Locate the cell with the specified text and output its (X, Y) center coordinate. 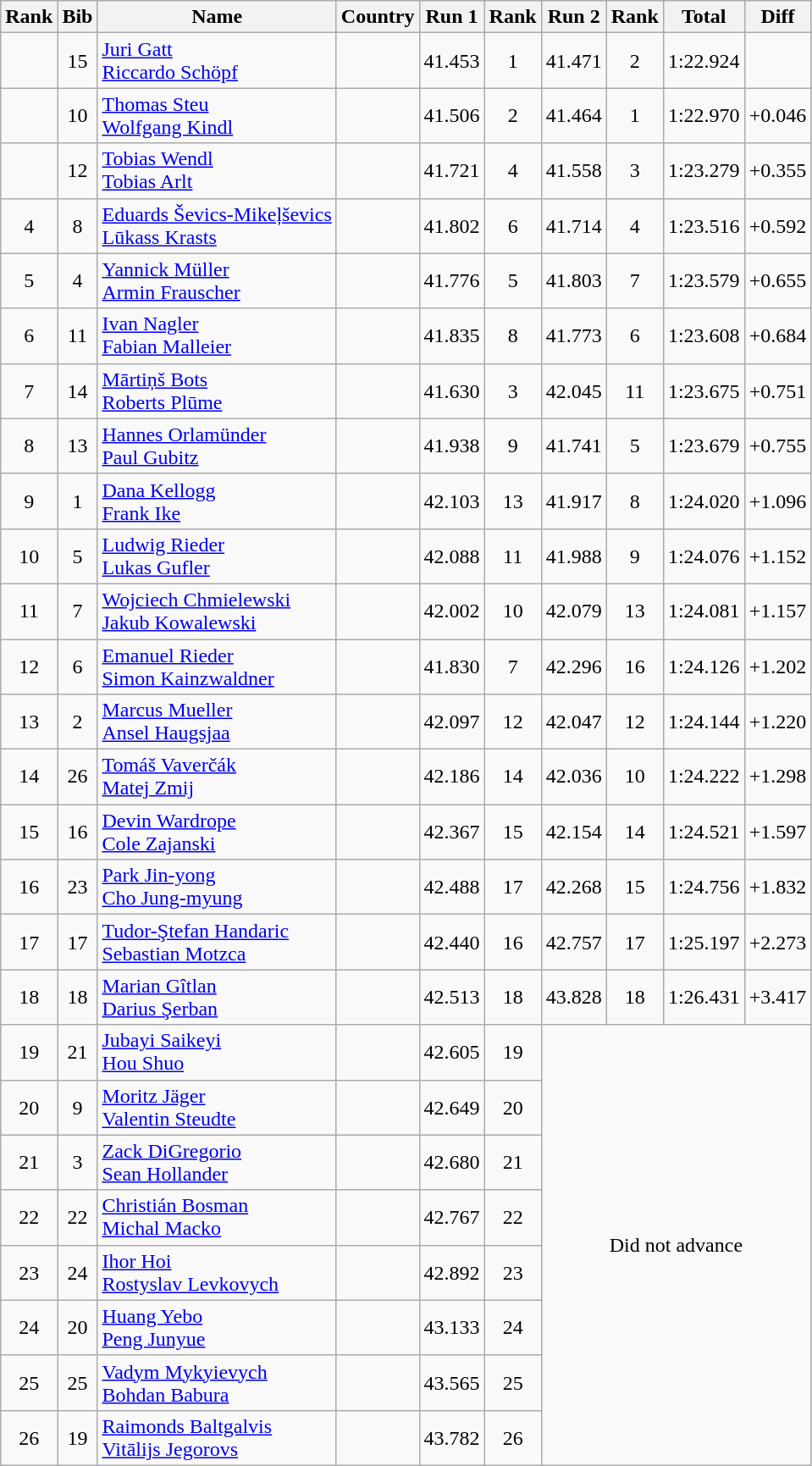
+0.755 (777, 445)
41.721 (452, 171)
1:26.431 (704, 998)
1:25.197 (704, 942)
Name (217, 17)
Park Jin-yongCho Jung-myung (217, 888)
42.367 (452, 832)
+1.220 (777, 722)
Dana KelloggFrank Ike (217, 501)
41.803 (574, 281)
42.079 (574, 611)
43.828 (574, 998)
Ivan NaglerFabian Malleier (217, 335)
42.488 (452, 888)
41.802 (452, 225)
41.471 (574, 61)
1:24.144 (704, 722)
+0.655 (777, 281)
Yannick MüllerArmin Frauscher (217, 281)
Huang YeboPeng Junyue (217, 1328)
Did not advance (676, 1245)
41.938 (452, 445)
41.453 (452, 61)
42.002 (452, 611)
Ludwig RiederLukas Gufler (217, 556)
42.680 (452, 1162)
42.605 (452, 1052)
1:23.675 (704, 391)
Christián BosmanMichal Macko (217, 1218)
Vadym MykyievychBohdan Babura (217, 1382)
+0.355 (777, 171)
+0.592 (777, 225)
Bib (78, 17)
42.088 (452, 556)
Thomas SteuWolfgang Kindl (217, 115)
1:23.579 (704, 281)
42.036 (574, 777)
43.782 (452, 1438)
42.103 (452, 501)
1:24.081 (704, 611)
Moritz JägerValentin Steudte (217, 1108)
1:24.126 (704, 666)
42.757 (574, 942)
Mārtiņš BotsRoberts Plūme (217, 391)
Ihor HoiRostyslav Levkovych (217, 1272)
1:24.076 (704, 556)
1:24.521 (704, 832)
42.892 (452, 1272)
+0.684 (777, 335)
Total (704, 17)
+1.298 (777, 777)
43.565 (452, 1382)
42.649 (452, 1108)
41.988 (574, 556)
41.830 (452, 666)
+2.273 (777, 942)
41.464 (574, 115)
1:23.279 (704, 171)
41.558 (574, 171)
Jubayi SaikeyiHou Shuo (217, 1052)
Tudor-Ştefan HandaricSebastian Motzca (217, 942)
Devin WardropeCole Zajanski (217, 832)
+1.157 (777, 611)
+3.417 (777, 998)
41.741 (574, 445)
41.835 (452, 335)
+1.832 (777, 888)
42.440 (452, 942)
Run 2 (574, 17)
+1.202 (777, 666)
Eduards Ševics-MikeļševicsLūkass Krasts (217, 225)
42.513 (452, 998)
42.296 (574, 666)
1:24.756 (704, 888)
+0.046 (777, 115)
1:24.020 (704, 501)
42.097 (452, 722)
Country (378, 17)
1:23.679 (704, 445)
Marcus MuellerAnsel Haugsjaa (217, 722)
Emanuel RiederSimon Kainzwaldner (217, 666)
42.186 (452, 777)
42.047 (574, 722)
Tomáš VaverčákMatej Zmij (217, 777)
43.133 (452, 1328)
41.773 (574, 335)
1:23.516 (704, 225)
42.154 (574, 832)
41.917 (574, 501)
Hannes OrlamünderPaul Gubitz (217, 445)
+1.096 (777, 501)
Marian GîtlanDarius Şerban (217, 998)
+1.597 (777, 832)
Wojciech ChmielewskiJakub Kowalewski (217, 611)
Tobias WendlTobias Arlt (217, 171)
1:24.222 (704, 777)
41.776 (452, 281)
41.506 (452, 115)
Zack DiGregorioSean Hollander (217, 1162)
42.268 (574, 888)
+0.751 (777, 391)
1:23.608 (704, 335)
1:22.970 (704, 115)
41.714 (574, 225)
+1.152 (777, 556)
Juri GattRiccardo Schöpf (217, 61)
1:22.924 (704, 61)
42.767 (452, 1218)
Diff (777, 17)
Raimonds BaltgalvisVitālijs Jegorovs (217, 1438)
Run 1 (452, 17)
41.630 (452, 391)
42.045 (574, 391)
